Capture the cell that displays the provided text and extract its [x, y] central coordinate. 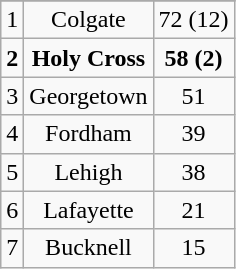
72 (12) [194, 20]
38 [194, 172]
6 [12, 210]
15 [194, 248]
Lafayette [88, 210]
21 [194, 210]
Holy Cross [88, 58]
Colgate [88, 20]
Lehigh [88, 172]
7 [12, 248]
2 [12, 58]
39 [194, 134]
51 [194, 96]
1 [12, 20]
4 [12, 134]
Bucknell [88, 248]
Fordham [88, 134]
3 [12, 96]
Georgetown [88, 96]
58 (2) [194, 58]
5 [12, 172]
